Return the [X, Y] coordinate for the center point of the cell that contains the specified text.  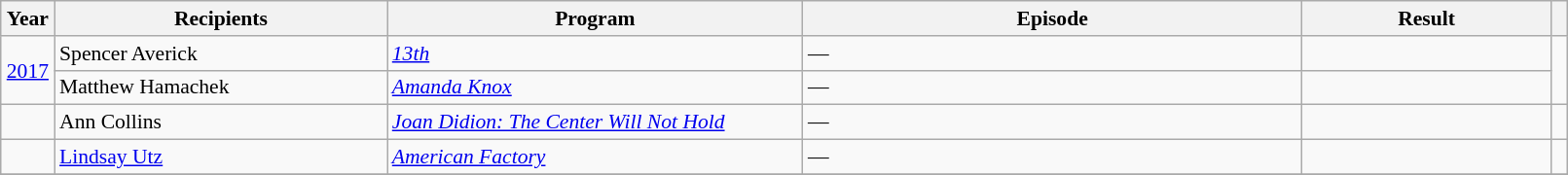
13th [596, 53]
Joan Didion: The Center Will Not Hold [596, 122]
American Factory [596, 157]
Ann Collins [221, 122]
Matthew Hamachek [221, 87]
Result [1426, 18]
Program [596, 18]
2017 [27, 70]
Lindsay Utz [221, 157]
Amanda Knox [596, 87]
Spencer Averick [221, 53]
Year [27, 18]
Episode [1053, 18]
Recipients [221, 18]
